Return the [x, y] coordinate for the center point of the cell that contains the specified text.  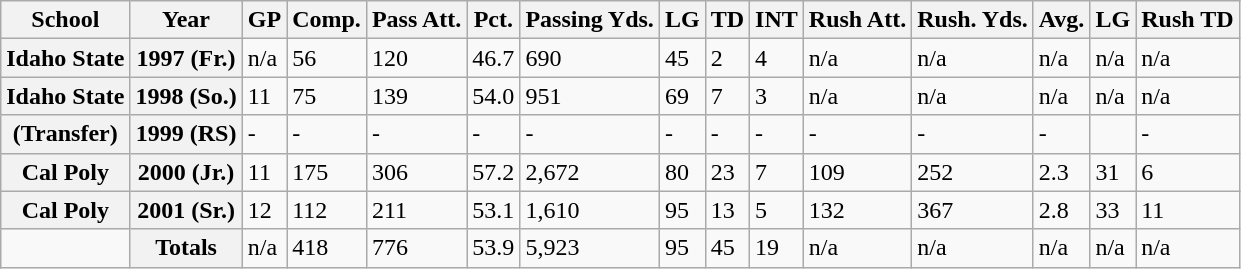
Pass Att. [416, 20]
Rush TD [1188, 20]
5,923 [590, 248]
2.8 [1062, 210]
4 [777, 58]
951 [590, 96]
2 [727, 58]
Year [186, 20]
School [66, 20]
Rush Att. [857, 20]
75 [327, 96]
Comp. [327, 20]
109 [857, 172]
80 [682, 172]
1997 (Fr.) [186, 58]
1,610 [590, 210]
418 [327, 248]
GP [264, 20]
112 [327, 210]
2.3 [1062, 172]
(Transfer) [66, 134]
54.0 [494, 96]
19 [777, 248]
23 [727, 172]
1999 (RS) [186, 134]
Rush. Yds. [973, 20]
252 [973, 172]
776 [416, 248]
139 [416, 96]
33 [1113, 210]
TD [727, 20]
211 [416, 210]
53.1 [494, 210]
31 [1113, 172]
69 [682, 96]
57.2 [494, 172]
690 [590, 58]
1998 (So.) [186, 96]
12 [264, 210]
INT [777, 20]
46.7 [494, 58]
306 [416, 172]
2,672 [590, 172]
Passing Yds. [590, 20]
13 [727, 210]
56 [327, 58]
2001 (Sr.) [186, 210]
175 [327, 172]
2000 (Jr.) [186, 172]
367 [973, 210]
120 [416, 58]
6 [1188, 172]
132 [857, 210]
Pct. [494, 20]
3 [777, 96]
53.9 [494, 248]
5 [777, 210]
Totals [186, 248]
Avg. [1062, 20]
